Detect which cell encompasses the target text, then output its (x, y) center coordinate. 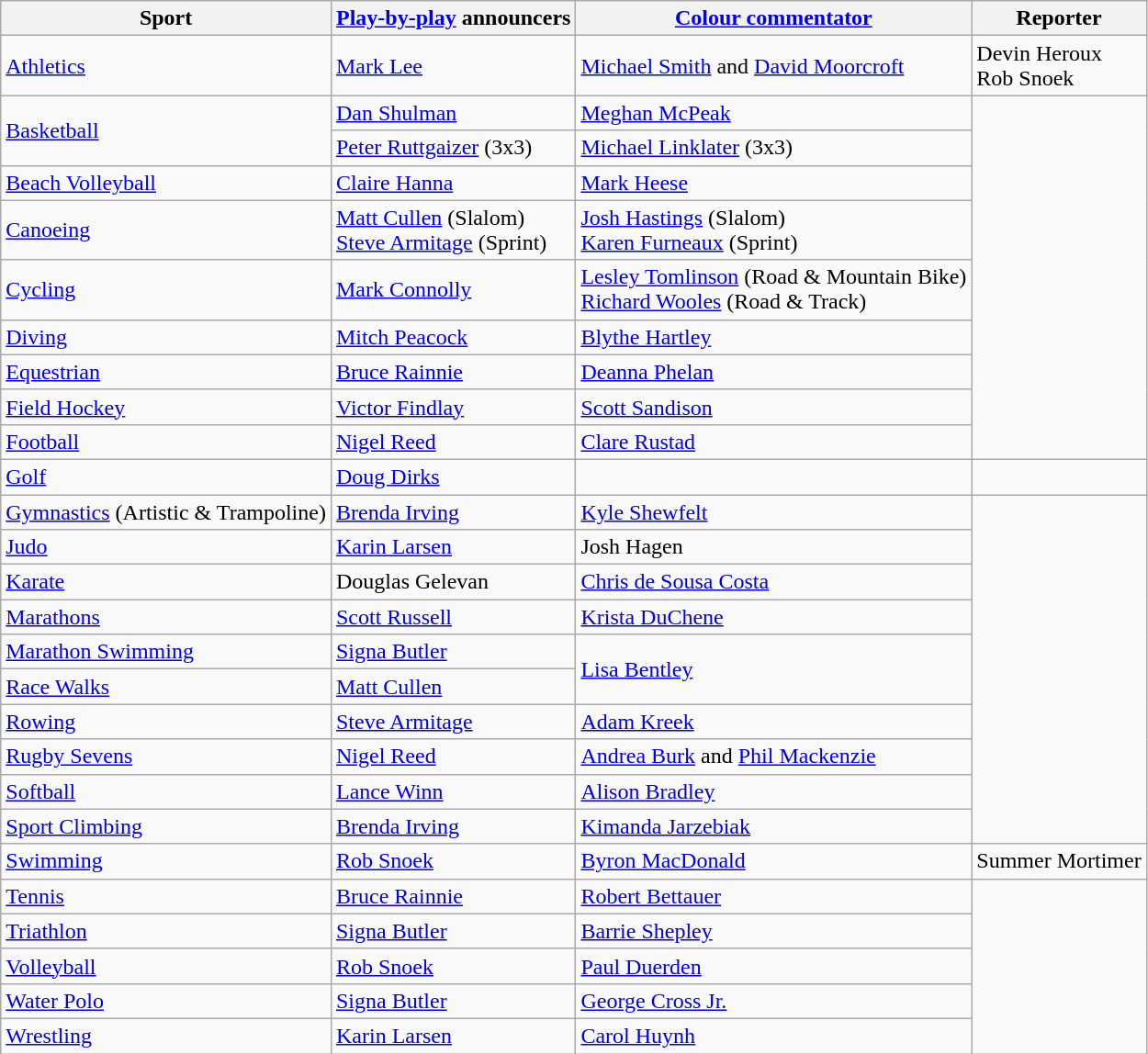
Rowing (166, 722)
Josh Hagen (773, 547)
Dan Shulman (453, 113)
Basketball (166, 130)
Canoeing (166, 230)
Lisa Bentley (773, 669)
Mark Lee (453, 66)
Andrea Burk and Phil Mackenzie (773, 757)
Meghan McPeak (773, 113)
Kimanda Jarzebiak (773, 826)
Michael Smith and David Moorcroft (773, 66)
Douglas Gelevan (453, 582)
Krista DuChene (773, 617)
Devin HerouxRob Snoek (1059, 66)
Softball (166, 791)
Judo (166, 547)
Rugby Sevens (166, 757)
Kyle Shewfelt (773, 511)
Gymnastics (Artistic & Trampoline) (166, 511)
Sport Climbing (166, 826)
Tennis (166, 896)
Steve Armitage (453, 722)
Michael Linklater (3x3) (773, 148)
Barrie Shepley (773, 931)
Mark Connolly (453, 290)
Paul Duerden (773, 966)
Scott Russell (453, 617)
Swimming (166, 861)
Football (166, 442)
Lance Winn (453, 791)
Victor Findlay (453, 407)
Byron MacDonald (773, 861)
Lesley Tomlinson (Road & Mountain Bike)Richard Wooles (Road & Track) (773, 290)
Cycling (166, 290)
Reporter (1059, 18)
Robert Bettauer (773, 896)
Doug Dirks (453, 477)
Matt Cullen (Slalom)Steve Armitage (Sprint) (453, 230)
Summer Mortimer (1059, 861)
Field Hockey (166, 407)
Sport (166, 18)
Play-by-play announcers (453, 18)
Alison Bradley (773, 791)
Beach Volleyball (166, 183)
Mitch Peacock (453, 337)
Equestrian (166, 372)
Scott Sandison (773, 407)
Carol Huynh (773, 1036)
Triathlon (166, 931)
Blythe Hartley (773, 337)
Athletics (166, 66)
Race Walks (166, 687)
Marathons (166, 617)
Clare Rustad (773, 442)
Wrestling (166, 1036)
Adam Kreek (773, 722)
Volleyball (166, 966)
Karate (166, 582)
Josh Hastings (Slalom)Karen Furneaux (Sprint) (773, 230)
Diving (166, 337)
Golf (166, 477)
Mark Heese (773, 183)
Chris de Sousa Costa (773, 582)
Water Polo (166, 1001)
Deanna Phelan (773, 372)
Peter Ruttgaizer (3x3) (453, 148)
George Cross Jr. (773, 1001)
Marathon Swimming (166, 652)
Claire Hanna (453, 183)
Matt Cullen (453, 687)
Colour commentator (773, 18)
